For the text-containing cell, return its midpoint in (X, Y) coordinate format. 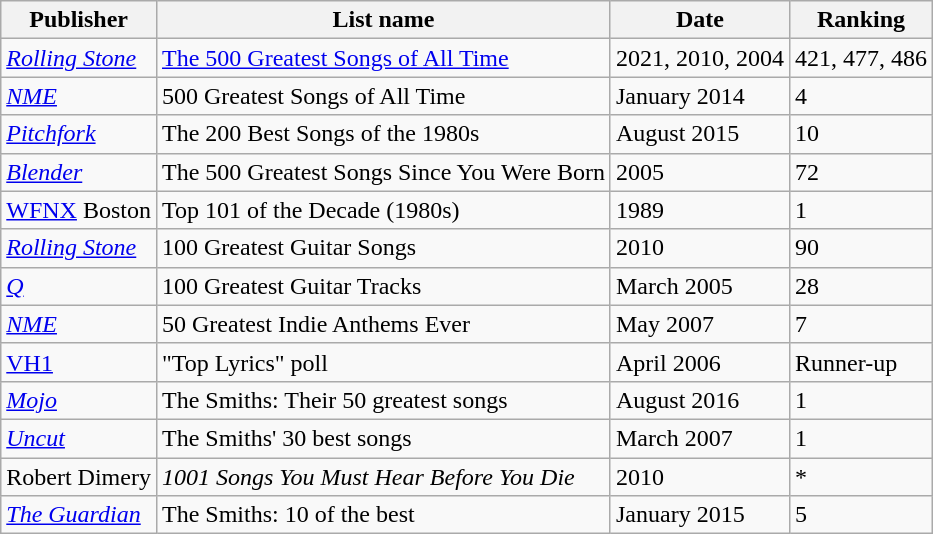
Q (79, 286)
1989 (700, 210)
March 2007 (700, 438)
March 2005 (700, 286)
Mojo (79, 400)
January 2015 (700, 515)
The 200 Best Songs of the 1980s (383, 134)
August 2015 (700, 134)
January 2014 (700, 96)
7 (862, 324)
"Top Lyrics" poll (383, 362)
August 2016 (700, 400)
The Smiths: Their 50 greatest songs (383, 400)
100 Greatest Guitar Songs (383, 248)
2021, 2010, 2004 (700, 58)
VH1 (79, 362)
List name (383, 20)
500 Greatest Songs of All Time (383, 96)
The Smiths' 30 best songs (383, 438)
28 (862, 286)
The Guardian (79, 515)
421, 477, 486 (862, 58)
Date (700, 20)
Blender (79, 172)
90 (862, 248)
Runner-up (862, 362)
2005 (700, 172)
72 (862, 172)
Top 101 of the Decade (1980s) (383, 210)
Ranking (862, 20)
4 (862, 96)
April 2006 (700, 362)
100 Greatest Guitar Tracks (383, 286)
The Smiths: 10 of the best (383, 515)
May 2007 (700, 324)
5 (862, 515)
* (862, 477)
10 (862, 134)
Uncut (79, 438)
Publisher (79, 20)
Pitchfork (79, 134)
Robert Dimery (79, 477)
1001 Songs You Must Hear Before You Die (383, 477)
50 Greatest Indie Anthems Ever (383, 324)
The 500 Greatest Songs Since You Were Born (383, 172)
The 500 Greatest Songs of All Time (383, 58)
WFNX Boston (79, 210)
